Search for the cell housing the specified text and yield its [x, y] center coordinate. 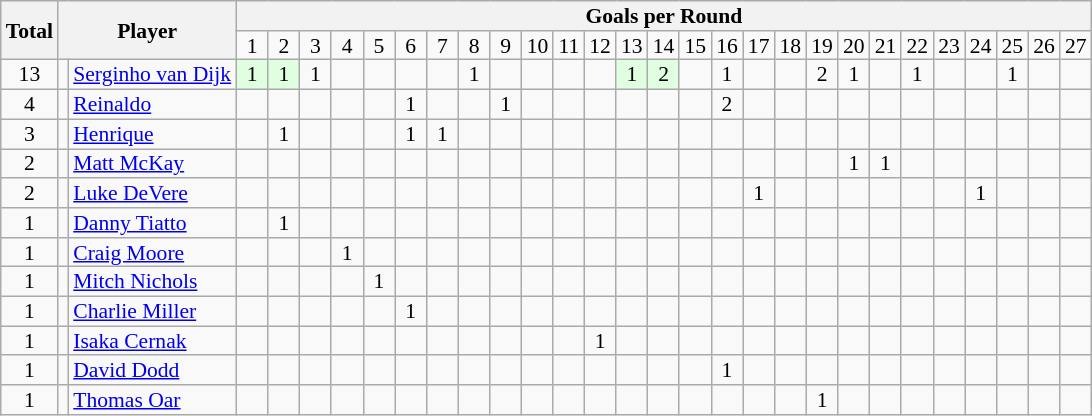
23 [949, 46]
8 [474, 46]
Total [30, 30]
Matt McKay [152, 164]
20 [854, 46]
Henrique [152, 134]
Goals per Round [664, 16]
Player [147, 30]
Danny Tiatto [152, 223]
Luke DeVere [152, 193]
22 [917, 46]
26 [1044, 46]
Reinaldo [152, 105]
9 [506, 46]
Thomas Oar [152, 400]
27 [1076, 46]
Serginho van Dijk [152, 75]
5 [379, 46]
21 [886, 46]
16 [727, 46]
David Dodd [152, 371]
10 [538, 46]
11 [568, 46]
7 [442, 46]
6 [411, 46]
12 [600, 46]
18 [791, 46]
19 [822, 46]
15 [695, 46]
17 [759, 46]
Charlie Miller [152, 312]
24 [981, 46]
14 [664, 46]
Craig Moore [152, 253]
Mitch Nichols [152, 282]
25 [1012, 46]
Isaka Cernak [152, 341]
